Determine the (X, Y) coordinate at the center of the cell enclosing the given text.  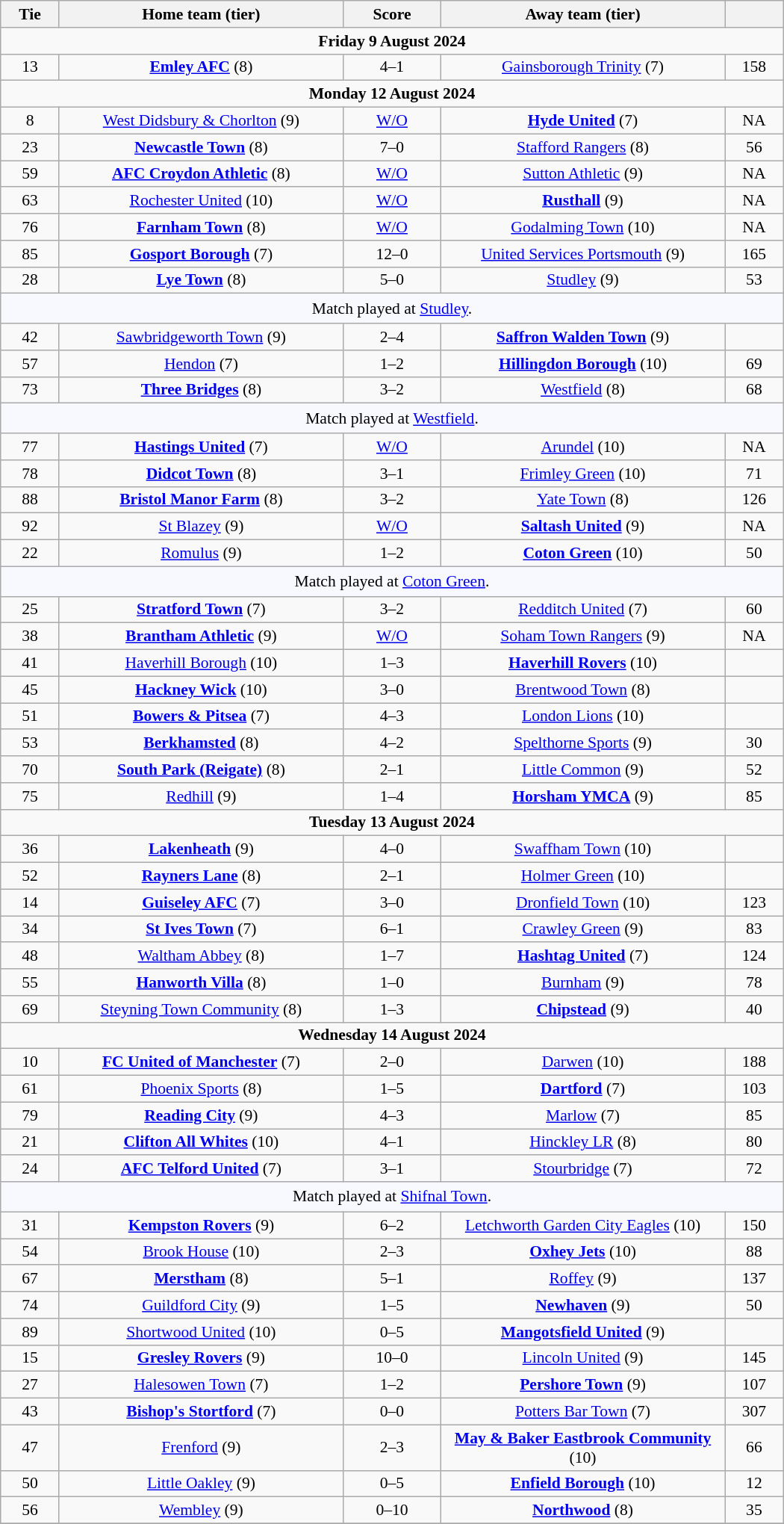
Soham Town Rangers (9) (583, 636)
14 (30, 902)
Hyde United (7) (583, 121)
23 (30, 147)
Clifton All Whites (10) (201, 1142)
Haverhill Borough (10) (201, 663)
103 (754, 1089)
0–0 (391, 1412)
Sawbridgeworth Town (9) (201, 337)
Bishop's Stortford (7) (201, 1412)
7–0 (391, 147)
London Lions (10) (583, 716)
May & Baker Eastbrook Community (10) (583, 1448)
Friday 9 August 2024 (392, 41)
70 (30, 769)
25 (30, 610)
77 (30, 447)
6–1 (391, 929)
1–0 (391, 982)
Newcastle Town (8) (201, 147)
FC United of Manchester (7) (201, 1062)
57 (30, 364)
92 (30, 527)
1–4 (391, 796)
Chipstead (9) (583, 1009)
Horsham YMCA (9) (583, 796)
Halesowen Town (7) (201, 1385)
Little Oakley (9) (201, 1484)
12 (754, 1484)
Reading City (9) (201, 1115)
Spelthorne Sports (9) (583, 743)
67 (30, 1279)
5–1 (391, 1279)
Mangotsfield United (9) (583, 1332)
75 (30, 796)
Brantham Athletic (9) (201, 636)
22 (30, 554)
Match played at Coton Green. (392, 581)
0–10 (391, 1511)
Shortwood United (10) (201, 1332)
Potters Bar Town (7) (583, 1412)
Coton Green (10) (583, 554)
Rusthall (9) (583, 201)
59 (30, 174)
8 (30, 121)
27 (30, 1385)
Monday 12 August 2024 (392, 94)
Roffey (9) (583, 1279)
Saltash United (9) (583, 527)
Wembley (9) (201, 1511)
38 (30, 636)
United Services Portsmouth (9) (583, 254)
Kempston Rovers (9) (201, 1225)
126 (754, 500)
45 (30, 690)
Gosport Borough (7) (201, 254)
51 (30, 716)
80 (754, 1142)
Rayners Lane (8) (201, 876)
Westfield (8) (583, 390)
Hendon (7) (201, 364)
Northwood (8) (583, 1511)
74 (30, 1305)
Dartford (7) (583, 1089)
36 (30, 849)
Stourbridge (7) (583, 1169)
307 (754, 1412)
107 (754, 1385)
Didcot Town (8) (201, 474)
Frimley Green (10) (583, 474)
Lakenheath (9) (201, 849)
137 (754, 1279)
Gresley Rovers (9) (201, 1358)
54 (30, 1252)
61 (30, 1089)
Burnham (9) (583, 982)
12–0 (391, 254)
Oxhey Jets (10) (583, 1252)
Steyning Town Community (8) (201, 1009)
Merstham (8) (201, 1279)
15 (30, 1358)
Dronfield Town (10) (583, 902)
Sutton Athletic (9) (583, 174)
Brook House (10) (201, 1252)
Swaffham Town (10) (583, 849)
60 (754, 610)
35 (754, 1511)
89 (30, 1332)
Waltham Abbey (8) (201, 956)
30 (754, 743)
Phoenix Sports (8) (201, 1089)
188 (754, 1062)
Brentwood Town (8) (583, 690)
1–7 (391, 956)
123 (754, 902)
6–2 (391, 1225)
Gainsborough Trinity (7) (583, 67)
76 (30, 227)
Hastings United (7) (201, 447)
Match played at Westfield. (392, 418)
Yate Town (8) (583, 500)
165 (754, 254)
72 (754, 1169)
Stafford Rangers (8) (583, 147)
10–0 (391, 1358)
4–0 (391, 849)
55 (30, 982)
Guiseley AFC (7) (201, 902)
Crawley Green (9) (583, 929)
West Didsbury & Chorlton (9) (201, 121)
42 (30, 337)
Holmer Green (10) (583, 876)
Tie (30, 14)
Berkhamsted (8) (201, 743)
Home team (tier) (201, 14)
63 (30, 201)
St Ives Town (7) (201, 929)
Haverhill Rovers (10) (583, 663)
21 (30, 1142)
40 (754, 1009)
4–2 (391, 743)
AFC Croydon Athletic (8) (201, 174)
Hanworth Villa (8) (201, 982)
Bristol Manor Farm (8) (201, 500)
41 (30, 663)
Hackney Wick (10) (201, 690)
47 (30, 1448)
2–4 (391, 337)
150 (754, 1225)
Letchworth Garden City Eagles (10) (583, 1225)
28 (30, 280)
Enfield Borough (10) (583, 1484)
68 (754, 390)
Tuesday 13 August 2024 (392, 823)
79 (30, 1115)
St Blazey (9) (201, 527)
Godalming Town (10) (583, 227)
31 (30, 1225)
Lincoln United (9) (583, 1358)
Lye Town (8) (201, 280)
Hashtag United (7) (583, 956)
Score (391, 14)
124 (754, 956)
Emley AFC (8) (201, 67)
Saffron Walden Town (9) (583, 337)
24 (30, 1169)
Hillingdon Borough (10) (583, 364)
Bowers & Pitsea (7) (201, 716)
Arundel (10) (583, 447)
Stratford Town (7) (201, 610)
48 (30, 956)
Redditch United (7) (583, 610)
Little Common (9) (583, 769)
AFC Telford United (7) (201, 1169)
Marlow (7) (583, 1115)
South Park (Reigate) (8) (201, 769)
66 (754, 1448)
13 (30, 67)
5–0 (391, 280)
Hinckley LR (8) (583, 1142)
71 (754, 474)
Darwen (10) (583, 1062)
Pershore Town (9) (583, 1385)
83 (754, 929)
Farnham Town (8) (201, 227)
Romulus (9) (201, 554)
43 (30, 1412)
158 (754, 67)
Three Bridges (8) (201, 390)
Match played at Studley. (392, 309)
Frenford (9) (201, 1448)
73 (30, 390)
Match played at Shifnal Town. (392, 1197)
Rochester United (10) (201, 201)
Newhaven (9) (583, 1305)
Guildford City (9) (201, 1305)
145 (754, 1358)
10 (30, 1062)
34 (30, 929)
Studley (9) (583, 280)
Wednesday 14 August 2024 (392, 1035)
2–0 (391, 1062)
Away team (tier) (583, 14)
Redhill (9) (201, 796)
